Search for the cell housing the specified text and yield its [X, Y] center coordinate. 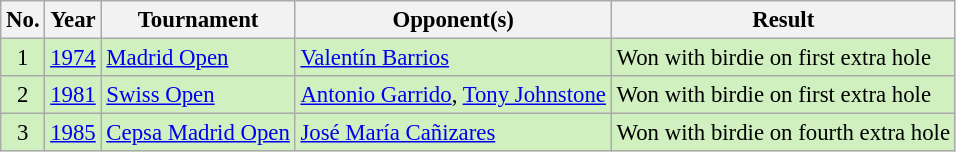
1974 [73, 58]
Result [783, 20]
José María Cañizares [453, 133]
Madrid Open [198, 58]
Year [73, 20]
2 [23, 95]
Cepsa Madrid Open [198, 133]
No. [23, 20]
Won with birdie on fourth extra hole [783, 133]
Tournament [198, 20]
1 [23, 58]
Opponent(s) [453, 20]
3 [23, 133]
Swiss Open [198, 95]
Antonio Garrido, Tony Johnstone [453, 95]
Valentín Barrios [453, 58]
1985 [73, 133]
1981 [73, 95]
